Provide the [X, Y] coordinate of the cell's center where the given text is located.  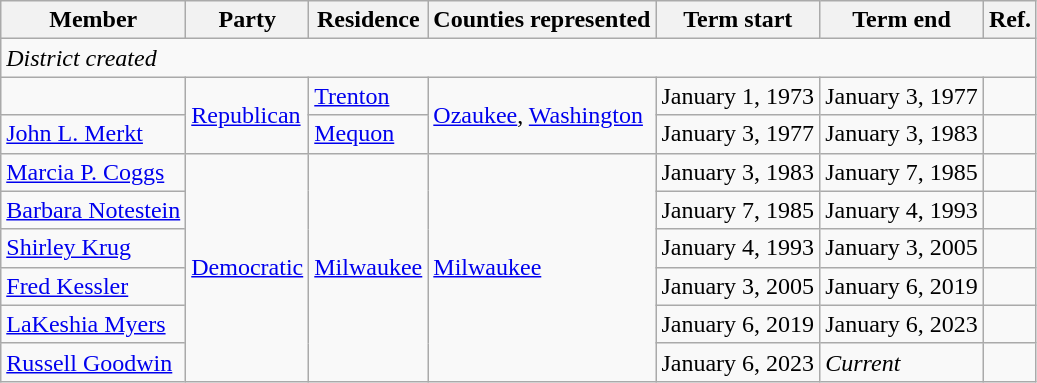
Democratic [248, 267]
Shirley Krug [94, 248]
Term end [902, 20]
LaKeshia Myers [94, 324]
Party [248, 20]
Ref. [1010, 20]
District created [519, 58]
Counties represented [542, 20]
Republican [248, 115]
Current [902, 362]
Russell Goodwin [94, 362]
Member [94, 20]
Ozaukee, Washington [542, 115]
Fred Kessler [94, 286]
Residence [368, 20]
Barbara Notestein [94, 210]
John L. Merkt [94, 134]
January 1, 1973 [738, 96]
Marcia P. Coggs [94, 172]
Mequon [368, 134]
Trenton [368, 96]
Term start [738, 20]
